Determine the (X, Y) coordinate at the center of the cell enclosing the given text.  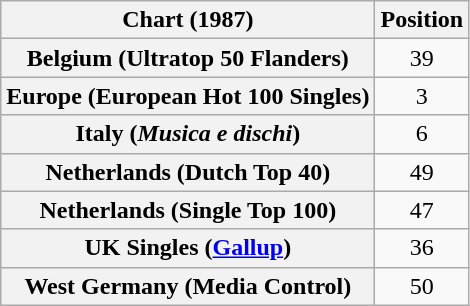
36 (422, 248)
Europe (European Hot 100 Singles) (188, 96)
Chart (1987) (188, 20)
UK Singles (Gallup) (188, 248)
Position (422, 20)
Italy (Musica e dischi) (188, 134)
West Germany (Media Control) (188, 286)
39 (422, 58)
47 (422, 210)
Belgium (Ultratop 50 Flanders) (188, 58)
6 (422, 134)
49 (422, 172)
Netherlands (Single Top 100) (188, 210)
3 (422, 96)
Netherlands (Dutch Top 40) (188, 172)
50 (422, 286)
